Output the (X, Y) coordinate of the center of the cell containing the given text.  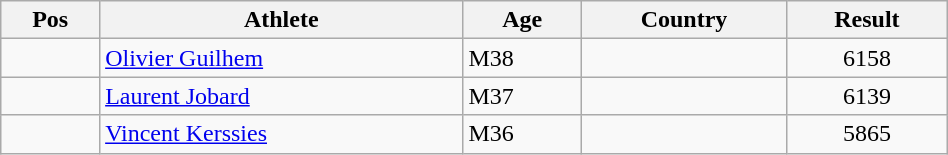
Pos (50, 20)
Athlete (282, 20)
Age (522, 20)
M38 (522, 58)
M37 (522, 96)
Country (684, 20)
Laurent Jobard (282, 96)
Vincent Kerssies (282, 134)
Olivier Guilhem (282, 58)
Result (868, 20)
5865 (868, 134)
M36 (522, 134)
6158 (868, 58)
6139 (868, 96)
